From the cell containing the given text, extract its center point as [x, y] coordinate. 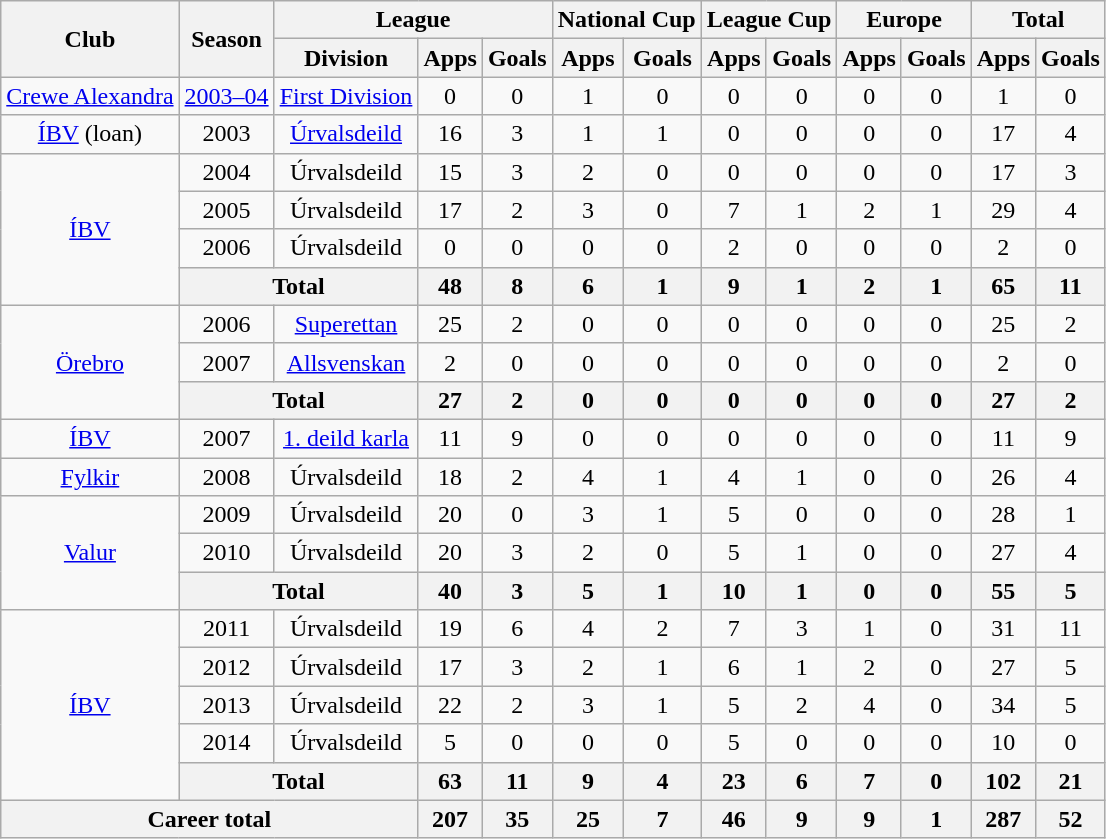
55 [1003, 591]
2014 [226, 743]
52 [1071, 819]
287 [1003, 819]
40 [450, 591]
Allsvenskan [346, 362]
National Cup [626, 20]
2005 [226, 210]
23 [734, 781]
15 [450, 172]
35 [517, 819]
26 [1003, 477]
8 [517, 286]
63 [450, 781]
Fylkir [90, 477]
102 [1003, 781]
2011 [226, 629]
29 [1003, 210]
19 [450, 629]
Division [346, 58]
28 [1003, 515]
Career total [210, 819]
2009 [226, 515]
League [413, 20]
League Cup [769, 20]
34 [1003, 705]
ÍBV (loan) [90, 134]
Europe [904, 20]
Season [226, 39]
Club [90, 39]
21 [1071, 781]
2003–04 [226, 96]
2012 [226, 667]
18 [450, 477]
65 [1003, 286]
Superettan [346, 324]
46 [734, 819]
2004 [226, 172]
Crewe Alexandra [90, 96]
Valur [90, 553]
2008 [226, 477]
31 [1003, 629]
Örebro [90, 362]
16 [450, 134]
48 [450, 286]
22 [450, 705]
207 [450, 819]
2003 [226, 134]
2010 [226, 553]
2013 [226, 705]
First Division [346, 96]
1. deild karla [346, 438]
